Determine the [x, y] coordinate at the center of the cell enclosing the given text.  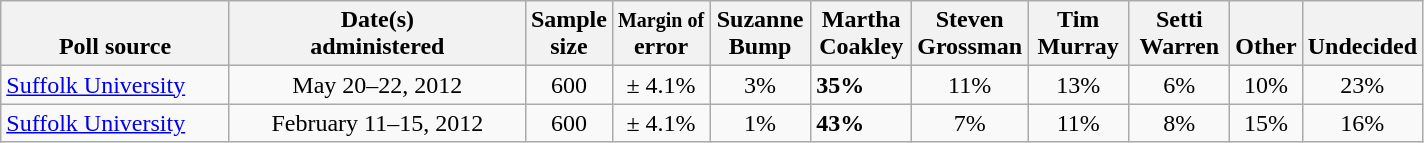
SettiWarren [1180, 34]
10% [1266, 85]
Date(s)administered [377, 34]
8% [1180, 123]
35% [862, 85]
Margin oferror [660, 34]
6% [1180, 85]
SuzanneBump [760, 34]
Other [1266, 34]
MarthaCoakley [862, 34]
15% [1266, 123]
1% [760, 123]
StevenGrossman [970, 34]
23% [1362, 85]
3% [760, 85]
Samplesize [568, 34]
Poll source [116, 34]
February 11–15, 2012 [377, 123]
43% [862, 123]
May 20–22, 2012 [377, 85]
13% [1078, 85]
TimMurray [1078, 34]
7% [970, 123]
Undecided [1362, 34]
16% [1362, 123]
